Locate the cell with the specified text and output its (X, Y) center coordinate. 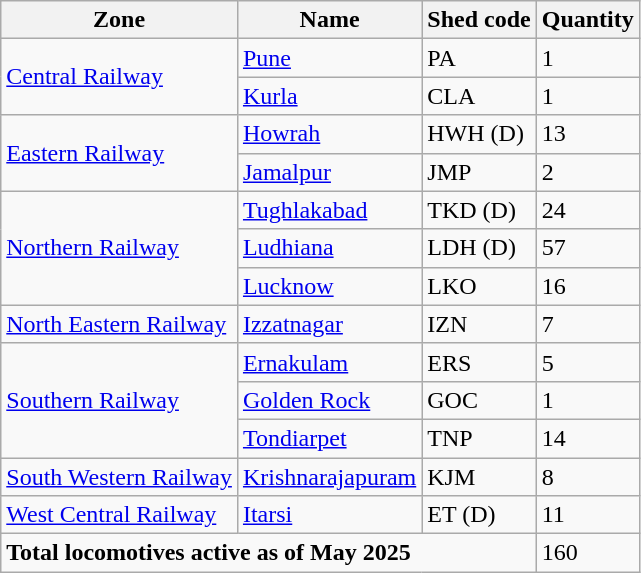
Name (329, 20)
North Eastern Railway (120, 324)
2 (588, 172)
IZN (479, 324)
Eastern Railway (120, 153)
Northern Railway (120, 248)
Central Railway (120, 77)
KJM (479, 477)
LKO (479, 286)
ERS (479, 362)
PA (479, 58)
TNP (479, 438)
West Central Railway (120, 515)
Krishnarajapuram (329, 477)
Lucknow (329, 286)
7 (588, 324)
5 (588, 362)
16 (588, 286)
Kurla (329, 96)
13 (588, 134)
Itarsi (329, 515)
Shed code (479, 20)
11 (588, 515)
Ernakulam (329, 362)
Golden Rock (329, 400)
Ludhiana (329, 248)
Howrah (329, 134)
GOC (479, 400)
Izzatnagar (329, 324)
Tughlakabad (329, 210)
57 (588, 248)
HWH (D) (479, 134)
South Western Railway (120, 477)
24 (588, 210)
14 (588, 438)
Zone (120, 20)
Total locomotives active as of May 2025 (268, 553)
JMP (479, 172)
Southern Railway (120, 400)
Jamalpur (329, 172)
Pune (329, 58)
160 (588, 553)
ET (D) (479, 515)
Quantity (588, 20)
CLA (479, 96)
Tondiarpet (329, 438)
LDH (D) (479, 248)
TKD (D) (479, 210)
8 (588, 477)
